From the cell containing the given text, extract its center point as (X, Y) coordinate. 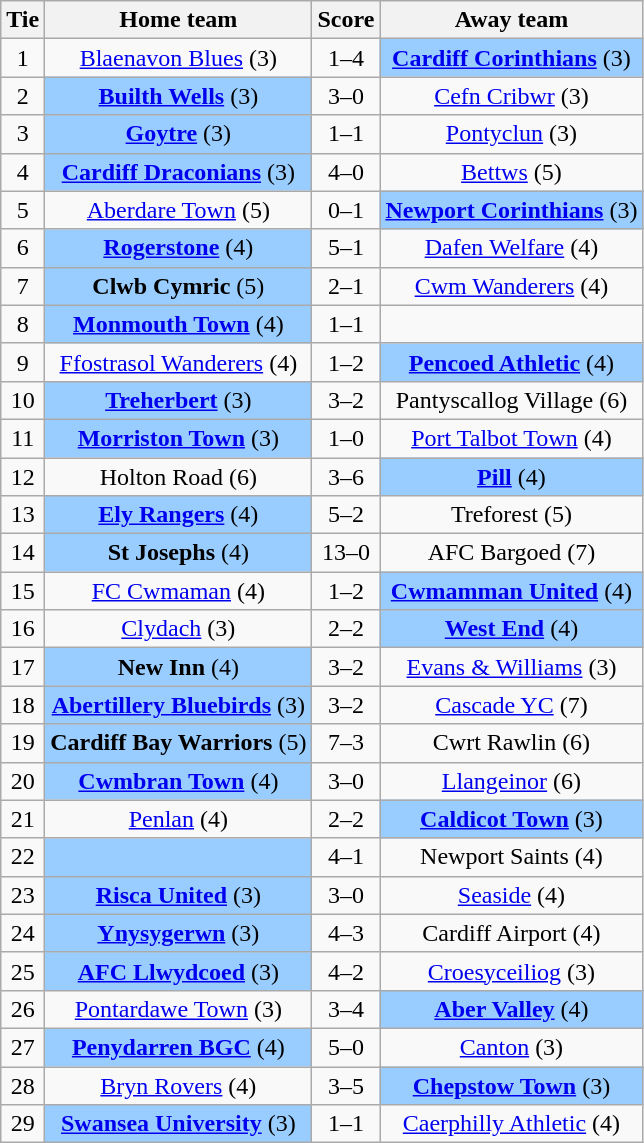
5–0 (346, 1047)
3–6 (346, 477)
13–0 (346, 553)
Cascade YC (7) (512, 705)
13 (23, 515)
5–2 (346, 515)
Away team (512, 20)
Ffostrasol Wanderers (4) (178, 362)
Newport Corinthians (3) (512, 210)
Cefn Cribwr (3) (512, 96)
3–5 (346, 1085)
Monmouth Town (4) (178, 324)
Cwmamman United (4) (512, 591)
AFC Bargoed (7) (512, 553)
Abertillery Bluebirds (3) (178, 705)
6 (23, 248)
Tie (23, 20)
Cwmbran Town (4) (178, 781)
1–4 (346, 58)
3–4 (346, 1009)
Cardiff Draconians (3) (178, 172)
Caerphilly Athletic (4) (512, 1124)
Treherbert (3) (178, 400)
Goytre (3) (178, 134)
Port Talbot Town (4) (512, 438)
Pontardawe Town (3) (178, 1009)
27 (23, 1047)
Cardiff Corinthians (3) (512, 58)
28 (23, 1085)
St Josephs (4) (178, 553)
5 (23, 210)
20 (23, 781)
New Inn (4) (178, 667)
21 (23, 819)
7–3 (346, 743)
29 (23, 1124)
Pantyscallog Village (6) (512, 400)
22 (23, 857)
Evans & Williams (3) (512, 667)
9 (23, 362)
16 (23, 629)
Llangeinor (6) (512, 781)
Cardiff Bay Warriors (5) (178, 743)
8 (23, 324)
Holton Road (6) (178, 477)
24 (23, 933)
17 (23, 667)
Caldicot Town (3) (512, 819)
Pill (4) (512, 477)
Dafen Welfare (4) (512, 248)
Blaenavon Blues (3) (178, 58)
1 (23, 58)
5–1 (346, 248)
14 (23, 553)
26 (23, 1009)
Bettws (5) (512, 172)
Score (346, 20)
FC Cwmaman (4) (178, 591)
Pontyclun (3) (512, 134)
10 (23, 400)
Bryn Rovers (4) (178, 1085)
4 (23, 172)
Swansea University (3) (178, 1124)
Penlan (4) (178, 819)
12 (23, 477)
2 (23, 96)
Ely Rangers (4) (178, 515)
Aber Valley (4) (512, 1009)
Clwb Cymric (5) (178, 286)
Canton (3) (512, 1047)
7 (23, 286)
18 (23, 705)
25 (23, 971)
Pencoed Athletic (4) (512, 362)
Chepstow Town (3) (512, 1085)
West End (4) (512, 629)
3 (23, 134)
Risca United (3) (178, 895)
23 (23, 895)
Penydarren BGC (4) (178, 1047)
2–1 (346, 286)
Croesyceiliog (3) (512, 971)
Clydach (3) (178, 629)
11 (23, 438)
Cwrt Rawlin (6) (512, 743)
Newport Saints (4) (512, 857)
15 (23, 591)
Ynysygerwn (3) (178, 933)
Seaside (4) (512, 895)
Cardiff Airport (4) (512, 933)
Morriston Town (3) (178, 438)
Builth Wells (3) (178, 96)
AFC Llwydcoed (3) (178, 971)
19 (23, 743)
4–2 (346, 971)
Home team (178, 20)
4–1 (346, 857)
Rogerstone (4) (178, 248)
Cwm Wanderers (4) (512, 286)
4–3 (346, 933)
0–1 (346, 210)
Treforest (5) (512, 515)
4–0 (346, 172)
Aberdare Town (5) (178, 210)
1–0 (346, 438)
